Determine the (x, y) coordinate at the center of the cell enclosing the given text.  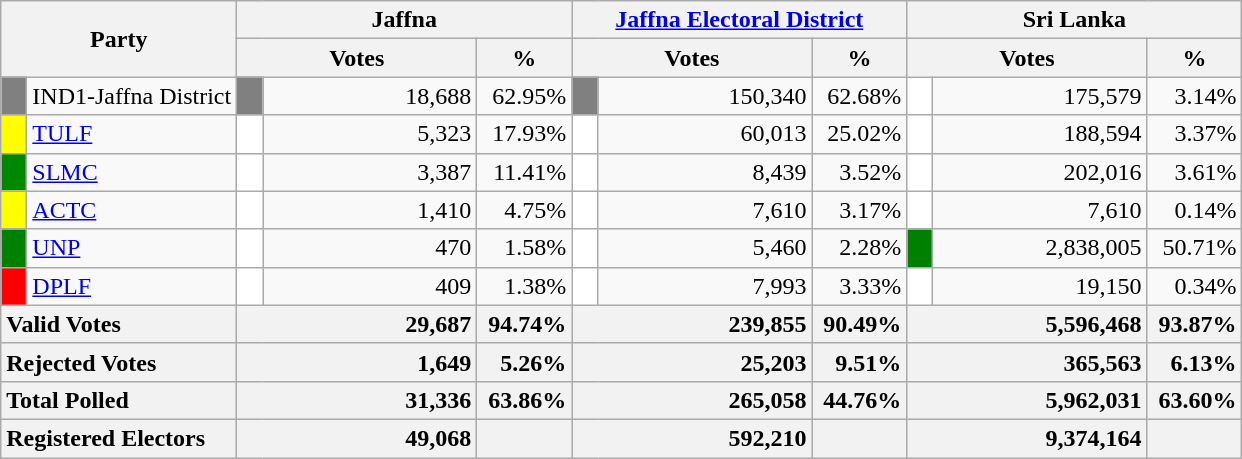
31,336 (357, 400)
Rejected Votes (119, 362)
8,439 (705, 172)
1.38% (524, 286)
470 (370, 248)
50.71% (1194, 248)
409 (370, 286)
1.58% (524, 248)
5,460 (705, 248)
3.14% (1194, 96)
3.61% (1194, 172)
2,838,005 (1040, 248)
49,068 (357, 438)
62.95% (524, 96)
62.68% (860, 96)
ACTC (132, 210)
44.76% (860, 400)
18,688 (370, 96)
5,962,031 (1027, 400)
63.60% (1194, 400)
202,016 (1040, 172)
6.13% (1194, 362)
IND1-Jaffna District (132, 96)
7,993 (705, 286)
UNP (132, 248)
Valid Votes (119, 324)
188,594 (1040, 134)
17.93% (524, 134)
DPLF (132, 286)
5,596,468 (1027, 324)
0.34% (1194, 286)
3.33% (860, 286)
265,058 (692, 400)
Registered Electors (119, 438)
94.74% (524, 324)
19,150 (1040, 286)
Sri Lanka (1074, 20)
11.41% (524, 172)
90.49% (860, 324)
TULF (132, 134)
9,374,164 (1027, 438)
63.86% (524, 400)
592,210 (692, 438)
5,323 (370, 134)
29,687 (357, 324)
Party (119, 39)
150,340 (705, 96)
25,203 (692, 362)
365,563 (1027, 362)
2.28% (860, 248)
4.75% (524, 210)
239,855 (692, 324)
93.87% (1194, 324)
Total Polled (119, 400)
175,579 (1040, 96)
5.26% (524, 362)
0.14% (1194, 210)
3.37% (1194, 134)
1,649 (357, 362)
60,013 (705, 134)
SLMC (132, 172)
25.02% (860, 134)
Jaffna (404, 20)
Jaffna Electoral District (740, 20)
3.17% (860, 210)
3.52% (860, 172)
9.51% (860, 362)
1,410 (370, 210)
3,387 (370, 172)
